Detect which cell encompasses the target text, then output its (x, y) center coordinate. 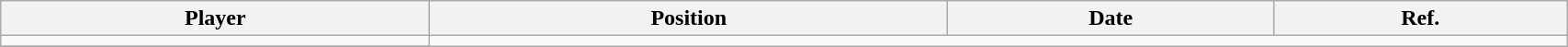
Position (689, 18)
Player (215, 18)
Ref. (1420, 18)
Date (1111, 18)
